Provide the (x, y) coordinate of the cell's center where the given text is located.  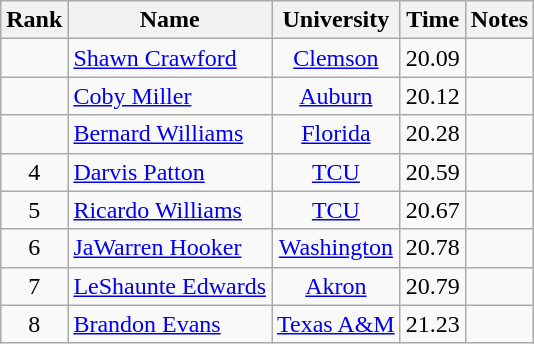
Coby Miller (170, 96)
JaWarren Hooker (170, 248)
Florida (336, 134)
Darvis Patton (170, 172)
Time (432, 20)
Clemson (336, 58)
Ricardo Williams (170, 210)
20.09 (432, 58)
Shawn Crawford (170, 58)
7 (34, 286)
20.59 (432, 172)
Bernard Williams (170, 134)
21.23 (432, 324)
LeShaunte Edwards (170, 286)
4 (34, 172)
Notes (499, 20)
20.28 (432, 134)
20.67 (432, 210)
5 (34, 210)
Brandon Evans (170, 324)
Washington (336, 248)
Name (170, 20)
20.79 (432, 286)
20.12 (432, 96)
University (336, 20)
Auburn (336, 96)
Akron (336, 286)
6 (34, 248)
Texas A&M (336, 324)
8 (34, 324)
Rank (34, 20)
20.78 (432, 248)
